Detect which cell encompasses the target text, then output its (x, y) center coordinate. 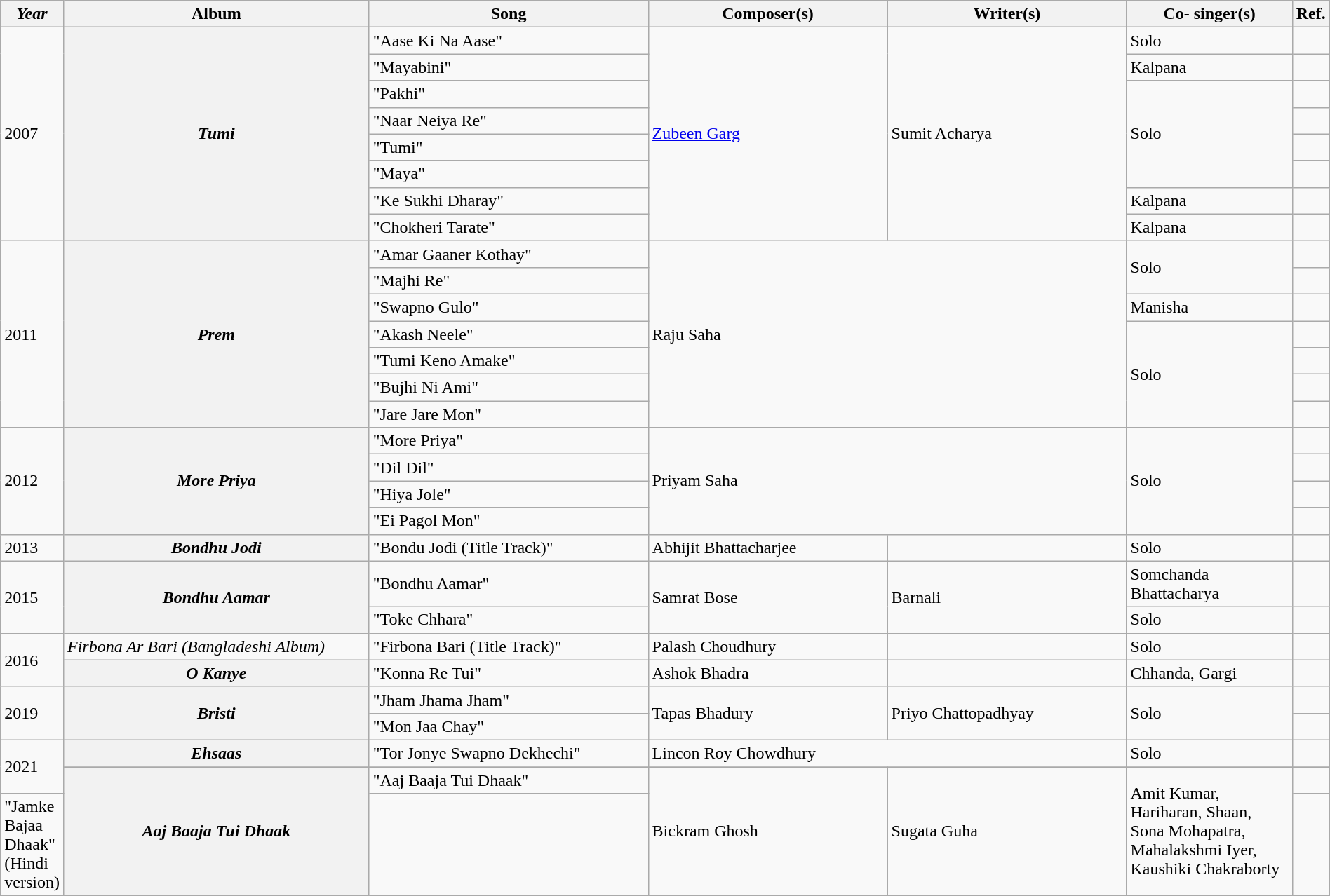
Bristi (216, 713)
"Bondhu Aamar" (509, 583)
More Priya (216, 481)
"Pakhi" (509, 94)
"Toke Chhara" (509, 620)
O Kanye (216, 673)
2007 (32, 134)
"Chokheri Tarate" (509, 227)
"Tumi Keno Amake" (509, 361)
"Ke Sukhi Dharay" (509, 201)
Somchanda Bhattacharya (1209, 583)
Sumit Acharya (1007, 134)
Composer(s) (767, 14)
Ref. (1310, 14)
Firbona Ar Bari (Bangladeshi Album) (216, 646)
"Jham Jhama Jham" (509, 700)
"Majhi Re" (509, 280)
2012 (32, 481)
Ehsaas (216, 753)
Bondhu Jodi (216, 548)
Co- singer(s) (1209, 14)
Ashok Bhadra (767, 673)
"Ei Pagol Mon" (509, 521)
"Tumi" (509, 147)
Song (509, 14)
Album (216, 14)
Tapas Bhadury (767, 713)
"Hiya Jole" (509, 494)
"More Priya" (509, 441)
2019 (32, 713)
"Firbona Bari (Title Track)" (509, 646)
Bondhu Aamar (216, 597)
"Tor Jonye Swapno Dekhechi" (509, 753)
"Swapno Gulo" (509, 307)
Manisha (1209, 307)
Zubeen Garg (767, 134)
"Aaj Baaja Tui Dhaak" (509, 780)
Abhijit Bhattacharjee (767, 548)
2021 (32, 766)
Raju Saha (887, 334)
"Mayabini" (509, 67)
Writer(s) (1007, 14)
"Konna Re Tui" (509, 673)
Tumi (216, 134)
"Mon Jaa Chay" (509, 726)
Palash Choudhury (767, 646)
"Bujhi Ni Ami" (509, 388)
"Akash Neele" (509, 334)
Priyam Saha (887, 481)
2015 (32, 597)
"Naar Neiya Re" (509, 121)
Amit Kumar, Hariharan, Shaan, Sona Mohapatra, Mahalakshmi Iyer, Kaushiki Chakraborty (1209, 831)
"Jare Jare Mon" (509, 414)
Aaj Baaja Tui Dhaak (216, 831)
"Maya" (509, 174)
"Jamke Bajaa Dhaak" (Hindi version) (32, 845)
"Aase Ki Na Aase" (509, 41)
Lincon Roy Chowdhury (887, 753)
Chhanda, Gargi (1209, 673)
2013 (32, 548)
Prem (216, 334)
Year (32, 14)
"Bondu Jodi (Title Track)" (509, 548)
Sugata Guha (1007, 831)
Barnali (1007, 597)
2011 (32, 334)
"Dil Dil" (509, 468)
Bickram Ghosh (767, 831)
Samrat Bose (767, 597)
Priyo Chattopadhyay (1007, 713)
"Amar Gaaner Kothay" (509, 254)
2016 (32, 660)
